Scan for the cell matching the given text and deliver its (X, Y) coordinate at center. 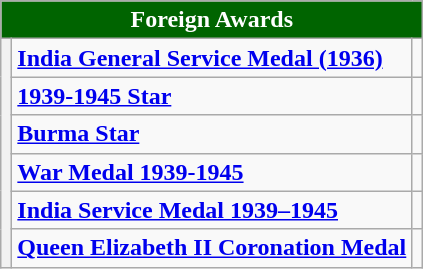
1939-1945 Star (212, 96)
India General Service Medal (1936) (212, 58)
India Service Medal 1939–1945 (212, 210)
War Medal 1939-1945 (212, 172)
Queen Elizabeth II Coronation Medal (212, 248)
Foreign Awards (212, 20)
Burma Star (212, 134)
